For the text-containing cell, return its midpoint in [X, Y] coordinate format. 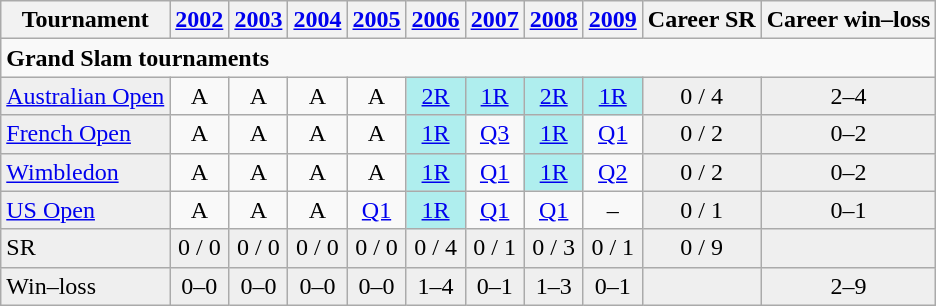
US Open [86, 210]
1–3 [554, 286]
Tournament [86, 20]
Australian Open [86, 96]
Grand Slam tournaments [468, 58]
2–9 [848, 286]
Wimbledon [86, 172]
2008 [554, 20]
Win–loss [86, 286]
Q3 [494, 134]
2–4 [848, 96]
0 / 9 [702, 248]
Career SR [702, 20]
Q2 [612, 172]
1–4 [436, 286]
French Open [86, 134]
2004 [318, 20]
2007 [494, 20]
2009 [612, 20]
– [612, 210]
2006 [436, 20]
SR [86, 248]
2002 [200, 20]
0 / 3 [554, 248]
Career win–loss [848, 20]
2003 [258, 20]
2005 [376, 20]
